For the text-containing cell, return its midpoint in (X, Y) coordinate format. 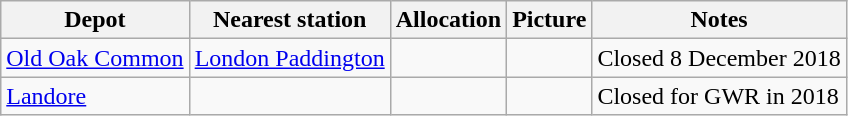
Closed 8 December 2018 (719, 58)
Landore (95, 96)
Picture (550, 20)
Depot (95, 20)
London Paddington (290, 58)
Old Oak Common (95, 58)
Closed for GWR in 2018 (719, 96)
Notes (719, 20)
Allocation (448, 20)
Nearest station (290, 20)
